Detect which cell encompasses the target text, then output its (x, y) center coordinate. 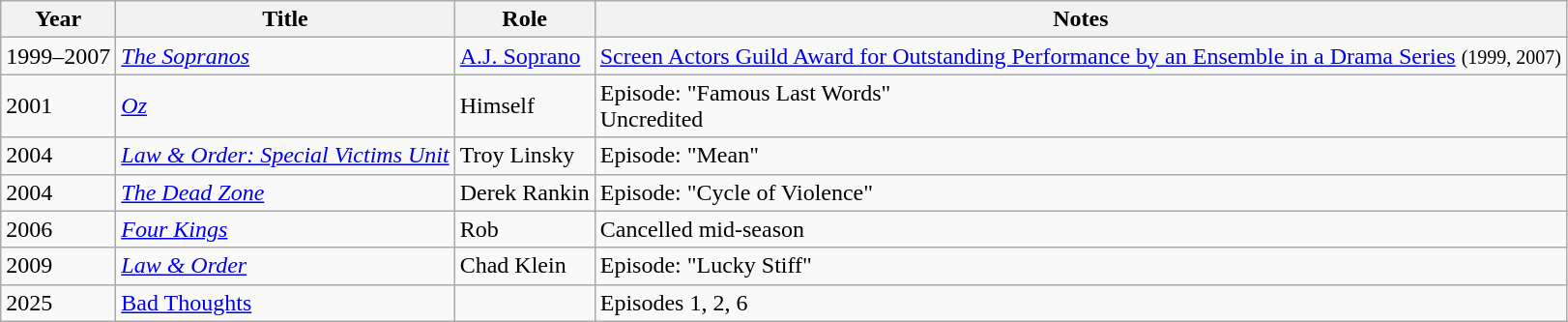
Rob (524, 229)
2009 (58, 266)
Bad Thoughts (285, 303)
Episode: "Famous Last Words"Uncredited (1081, 106)
Episode: "Cycle of Violence" (1081, 192)
Notes (1081, 19)
Oz (285, 106)
Law & Order: Special Victims Unit (285, 156)
1999–2007 (58, 56)
Himself (524, 106)
A.J. Soprano (524, 56)
Role (524, 19)
Year (58, 19)
Law & Order (285, 266)
Episodes 1, 2, 6 (1081, 303)
Episode: "Mean" (1081, 156)
2025 (58, 303)
The Sopranos (285, 56)
Screen Actors Guild Award for Outstanding Performance by an Ensemble in a Drama Series (1999, 2007) (1081, 56)
Derek Rankin (524, 192)
The Dead Zone (285, 192)
2001 (58, 106)
Four Kings (285, 229)
Cancelled mid-season (1081, 229)
2006 (58, 229)
Episode: "Lucky Stiff" (1081, 266)
Chad Klein (524, 266)
Troy Linsky (524, 156)
Title (285, 19)
